Extract the (X, Y) coordinate from the center of the cell holding the provided text.  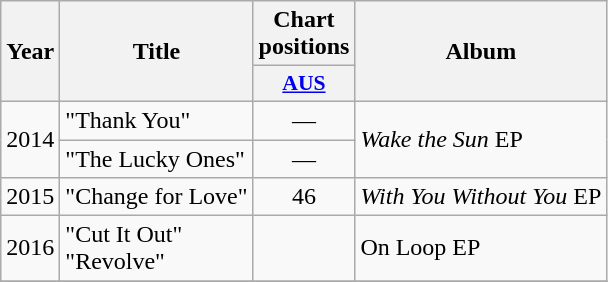
"Cut It Out""Revolve" (156, 248)
2016 (30, 248)
On Loop EP (481, 248)
"Change for Love" (156, 197)
Album (481, 52)
Chart positions (304, 34)
AUS (304, 84)
With You Without You EP (481, 197)
46 (304, 197)
Wake the Sun EP (481, 139)
2014 (30, 139)
2015 (30, 197)
"The Lucky Ones" (156, 159)
Year (30, 52)
"Thank You" (156, 120)
Title (156, 52)
